Search for the cell housing the specified text and yield its (X, Y) center coordinate. 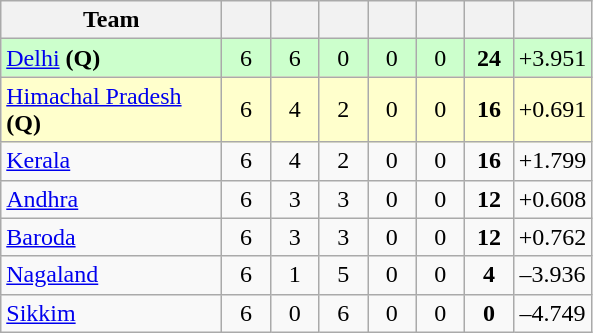
–3.936 (552, 275)
+0.691 (552, 110)
Sikkim (112, 313)
–4.749 (552, 313)
Andhra (112, 199)
+3.951 (552, 58)
Team (112, 20)
+1.799 (552, 161)
+0.762 (552, 237)
Himachal Pradesh (Q) (112, 110)
Nagaland (112, 275)
Kerala (112, 161)
+0.608 (552, 199)
24 (490, 58)
Delhi (Q) (112, 58)
5 (344, 275)
1 (294, 275)
Baroda (112, 237)
